Scan for the cell matching the given text and deliver its (X, Y) coordinate at center. 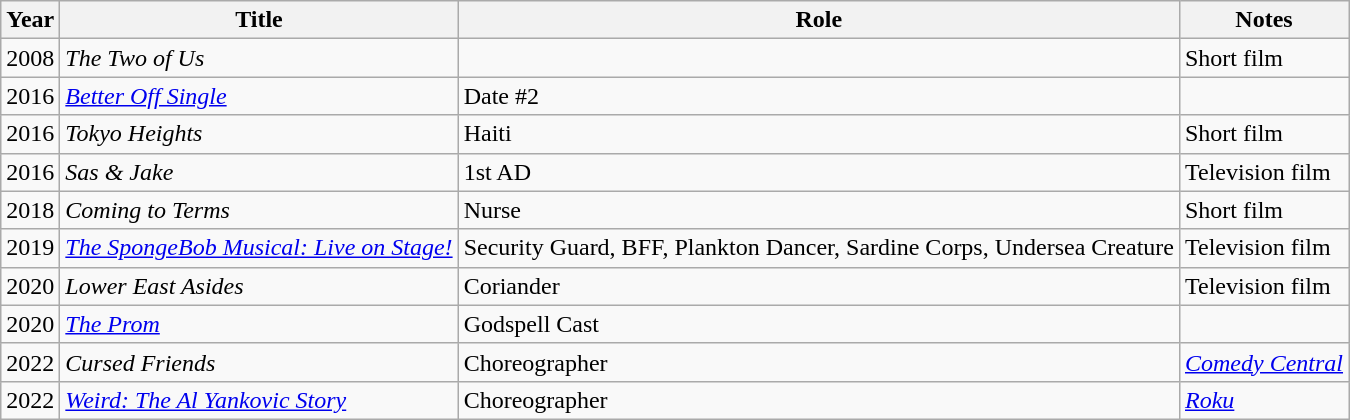
Notes (1264, 20)
Weird: The Al Yankovic Story (259, 400)
2018 (30, 210)
Tokyo Heights (259, 134)
Cursed Friends (259, 362)
Haiti (818, 134)
The Prom (259, 324)
Title (259, 20)
2008 (30, 58)
Security Guard, BFF, Plankton Dancer, Sardine Corps, Undersea Creature (818, 248)
Godspell Cast (818, 324)
Date #2 (818, 96)
Year (30, 20)
Coriander (818, 286)
Nurse (818, 210)
Role (818, 20)
1st AD (818, 172)
Roku (1264, 400)
Better Off Single (259, 96)
Lower East Asides (259, 286)
Coming to Terms (259, 210)
The Two of Us (259, 58)
Sas & Jake (259, 172)
The SpongeBob Musical: Live on Stage! (259, 248)
Comedy Central (1264, 362)
2019 (30, 248)
